Pinpoint the cell where the given text exists, returning its (x, y) midpoint coordinate. 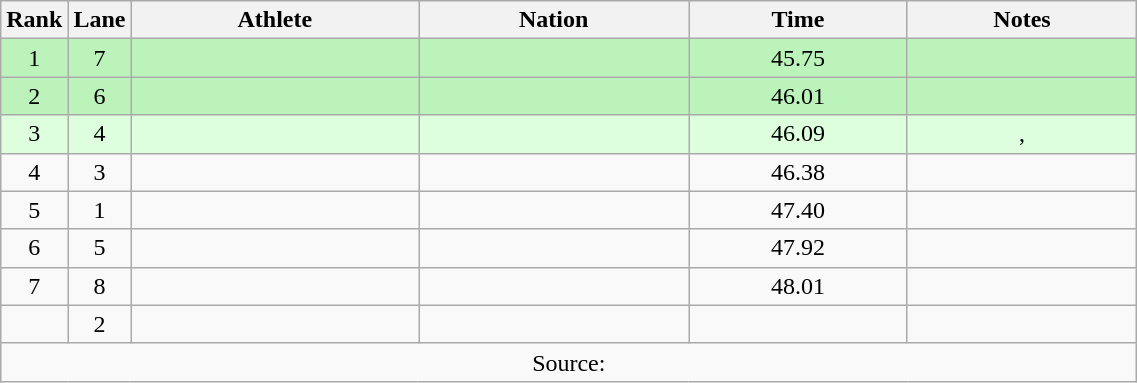
47.40 (798, 210)
46.38 (798, 172)
Time (798, 20)
8 (100, 286)
46.01 (798, 96)
, (1022, 134)
Source: (569, 362)
Rank (34, 20)
Lane (100, 20)
Athlete (275, 20)
46.09 (798, 134)
Nation (554, 20)
47.92 (798, 248)
45.75 (798, 58)
48.01 (798, 286)
Notes (1022, 20)
